Find where the given text appears and provide that cell's center as (X, Y) coordinate. 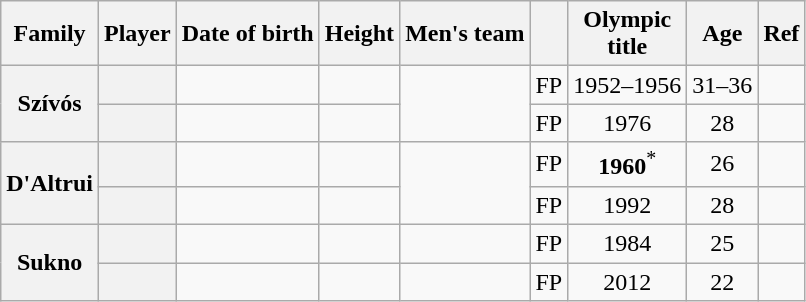
1952–1956 (628, 85)
31–36 (722, 85)
1992 (628, 205)
Height (359, 34)
26 (722, 164)
1984 (628, 244)
Date of birth (248, 34)
25 (722, 244)
Szívós (50, 104)
Age (722, 34)
1960* (628, 164)
Sukno (50, 263)
2012 (628, 282)
Player (137, 34)
22 (722, 282)
Family (50, 34)
D'Altrui (50, 184)
1976 (628, 123)
Men's team (465, 34)
Olympictitle (628, 34)
Ref (782, 34)
